Find where the given text appears and provide that cell's center as [X, Y] coordinate. 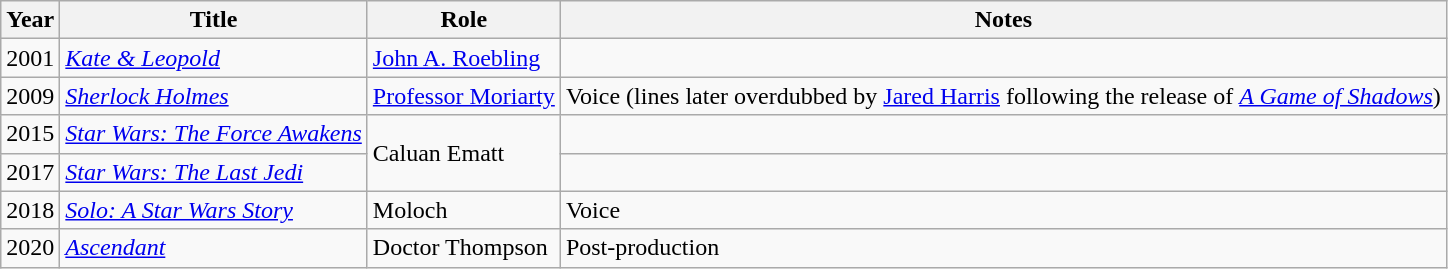
Doctor Thompson [464, 248]
Kate & Leopold [214, 58]
Voice [1003, 210]
Solo: A Star Wars Story [214, 210]
Notes [1003, 20]
2018 [30, 210]
Star Wars: The Force Awakens [214, 134]
Moloch [464, 210]
2009 [30, 96]
Title [214, 20]
Post-production [1003, 248]
John A. Roebling [464, 58]
2017 [30, 172]
2001 [30, 58]
Role [464, 20]
2015 [30, 134]
Star Wars: The Last Jedi [214, 172]
Ascendant [214, 248]
Caluan Ematt [464, 153]
Year [30, 20]
Voice (lines later overdubbed by Jared Harris following the release of A Game of Shadows) [1003, 96]
Sherlock Holmes [214, 96]
2020 [30, 248]
Professor Moriarty [464, 96]
